Locate the cell with the specified text and output its (x, y) center coordinate. 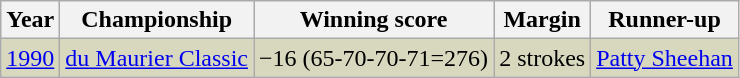
Winning score (374, 20)
2 strokes (542, 58)
Year (30, 20)
Margin (542, 20)
Patty Sheehan (665, 58)
1990 (30, 58)
Championship (157, 20)
−16 (65-70-70-71=276) (374, 58)
Runner-up (665, 20)
du Maurier Classic (157, 58)
